For the text-containing cell, return its midpoint in (x, y) coordinate format. 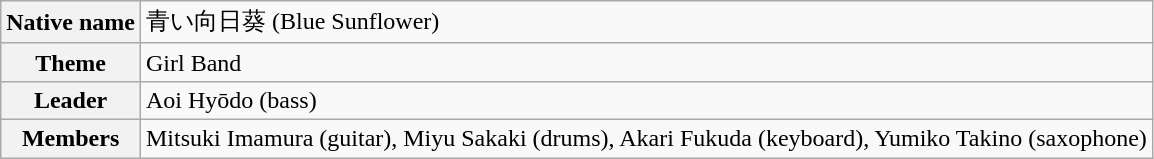
Leader (71, 100)
Aoi Hyōdo (bass) (646, 100)
Native name (71, 22)
Members (71, 138)
Girl Band (646, 62)
青い向日葵 (Blue Sunflower) (646, 22)
Theme (71, 62)
Mitsuki Imamura (guitar), Miyu Sakaki (drums), Akari Fukuda (keyboard), Yumiko Takino (saxophone) (646, 138)
